For the text-containing cell, return its midpoint in [x, y] coordinate format. 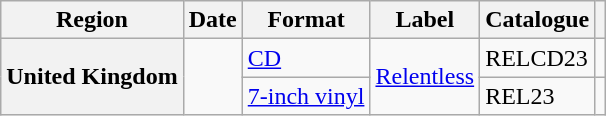
CD [306, 58]
Region [92, 20]
United Kingdom [92, 77]
Label [425, 20]
RELCD23 [538, 58]
7-inch vinyl [306, 96]
REL23 [538, 96]
Relentless [425, 77]
Date [212, 20]
Format [306, 20]
Catalogue [538, 20]
